Locate the cell with the specified text and output its [X, Y] center coordinate. 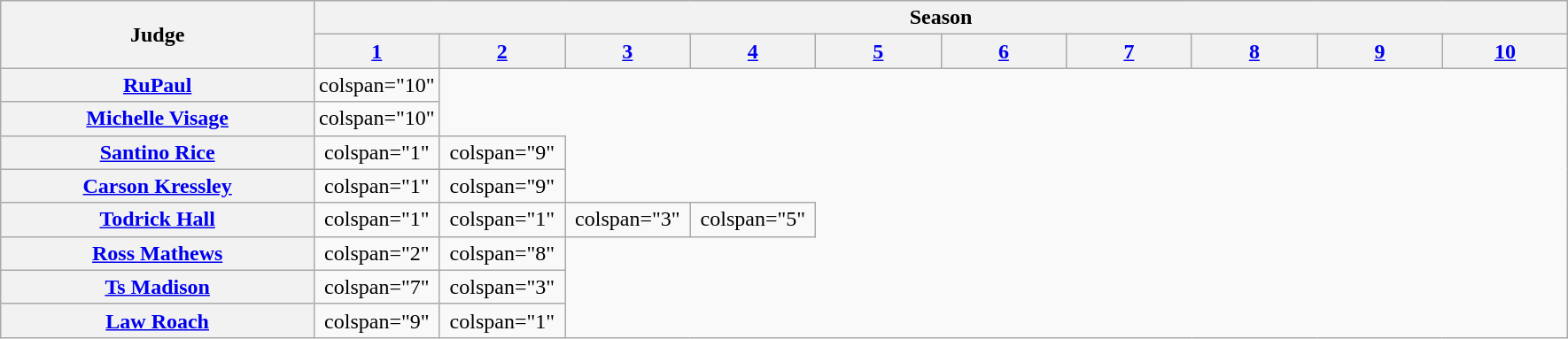
9 [1380, 51]
1 [377, 51]
colspan="8" [502, 253]
colspan="7" [377, 287]
Todrick Hall [158, 220]
Carson Kressley [158, 186]
Ross Mathews [158, 253]
6 [1004, 51]
4 [753, 51]
RuPaul [158, 85]
8 [1254, 51]
10 [1505, 51]
Law Roach [158, 320]
Season [941, 18]
3 [628, 51]
Santino Rice [158, 152]
5 [879, 51]
colspan="5" [753, 220]
colspan="2" [377, 253]
Ts Madison [158, 287]
7 [1129, 51]
2 [502, 51]
Judge [158, 35]
Michelle Visage [158, 119]
